Locate the cell with the specified text and output its [X, Y] center coordinate. 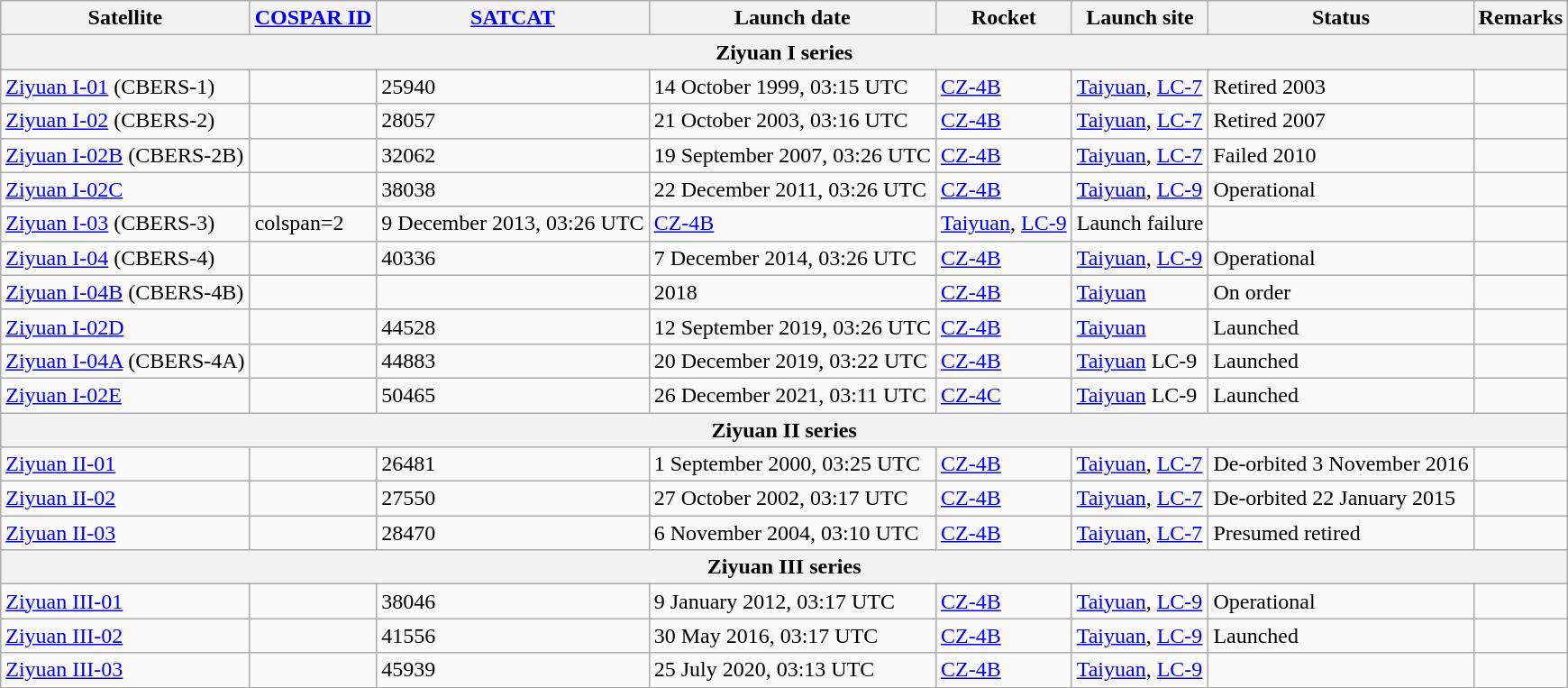
Ziyuan I-03 (CBERS-3) [125, 224]
Ziyuan II series [784, 430]
28470 [513, 533]
44883 [513, 361]
38038 [513, 189]
Ziyuan III-03 [125, 670]
Ziyuan I-02C [125, 189]
Ziyuan II-01 [125, 464]
50465 [513, 395]
Ziyuan III series [784, 567]
Ziyuan I-02 (CBERS-2) [125, 121]
Ziyuan I-02E [125, 395]
2018 [792, 292]
Satellite [125, 18]
Launch failure [1140, 224]
Retired 2007 [1341, 121]
27 October 2002, 03:17 UTC [792, 499]
19 September 2007, 03:26 UTC [792, 155]
Retired 2003 [1341, 87]
De-orbited 22 January 2015 [1341, 499]
On order [1341, 292]
Ziyuan II-02 [125, 499]
40336 [513, 258]
26481 [513, 464]
12 September 2019, 03:26 UTC [792, 326]
colspan=2 [314, 224]
25940 [513, 87]
Rocket [1004, 18]
Ziyuan I-04 (CBERS-4) [125, 258]
38046 [513, 601]
Launch date [792, 18]
14 October 1999, 03:15 UTC [792, 87]
Ziyuan I-02B (CBERS-2B) [125, 155]
SATCAT [513, 18]
25 July 2020, 03:13 UTC [792, 670]
32062 [513, 155]
7 December 2014, 03:26 UTC [792, 258]
45939 [513, 670]
Ziyuan III-01 [125, 601]
9 January 2012, 03:17 UTC [792, 601]
1 September 2000, 03:25 UTC [792, 464]
Ziyuan I-04A (CBERS-4A) [125, 361]
41556 [513, 636]
26 December 2021, 03:11 UTC [792, 395]
CZ-4C [1004, 395]
Ziyuan III-02 [125, 636]
Failed 2010 [1341, 155]
6 November 2004, 03:10 UTC [792, 533]
Ziyuan I-02D [125, 326]
44528 [513, 326]
Ziyuan II-03 [125, 533]
9 December 2013, 03:26 UTC [513, 224]
Ziyuan I series [784, 52]
De-orbited 3 November 2016 [1341, 464]
Presumed retired [1341, 533]
Launch site [1140, 18]
20 December 2019, 03:22 UTC [792, 361]
Status [1341, 18]
22 December 2011, 03:26 UTC [792, 189]
Ziyuan I-01 (CBERS-1) [125, 87]
COSPAR ID [314, 18]
30 May 2016, 03:17 UTC [792, 636]
21 October 2003, 03:16 UTC [792, 121]
27550 [513, 499]
Ziyuan I-04B (CBERS-4B) [125, 292]
Remarks [1520, 18]
28057 [513, 121]
